Pinpoint the cell where the given text exists, returning its [x, y] midpoint coordinate. 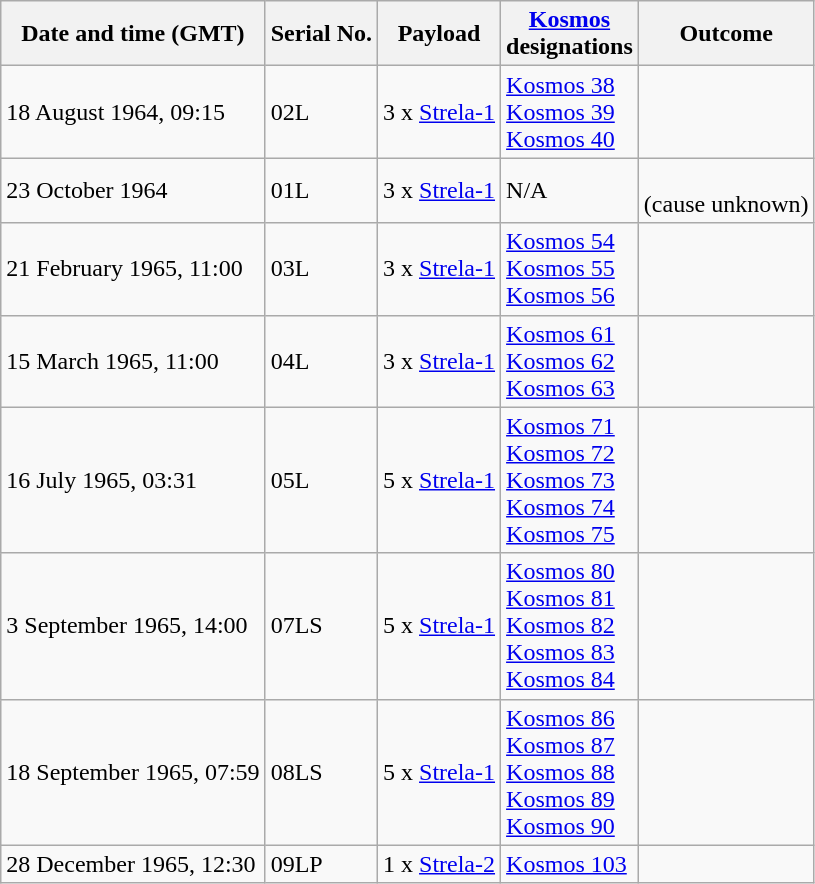
05L [321, 480]
03L [321, 269]
Serial No. [321, 34]
Kosmos 71Kosmos 72Kosmos 73Kosmos 74Kosmos 75 [570, 480]
1 x Strela-2 [440, 864]
15 March 1965, 11:00 [133, 361]
28 December 1965, 12:30 [133, 864]
04L [321, 361]
23 October 1964 [133, 190]
Kosmos 61Kosmos 62Kosmos 63 [570, 361]
08LS [321, 772]
Kosmosdesignations [570, 34]
Outcome [726, 34]
N/A [570, 190]
18 August 1964, 09:15 [133, 112]
3 September 1965, 14:00 [133, 626]
Kosmos 38Kosmos 39Kosmos 40 [570, 112]
07LS [321, 626]
Kosmos 103 [570, 864]
09LP [321, 864]
(cause unknown) [726, 190]
Payload [440, 34]
18 September 1965, 07:59 [133, 772]
Kosmos 54Kosmos 55Kosmos 56 [570, 269]
16 July 1965, 03:31 [133, 480]
01L [321, 190]
02L [321, 112]
21 February 1965, 11:00 [133, 269]
Kosmos 86Kosmos 87Kosmos 88Kosmos 89Kosmos 90 [570, 772]
Date and time (GMT) [133, 34]
Kosmos 80Kosmos 81Kosmos 82Kosmos 83Kosmos 84 [570, 626]
